Pinpoint the cell where the given text exists, returning its (X, Y) midpoint coordinate. 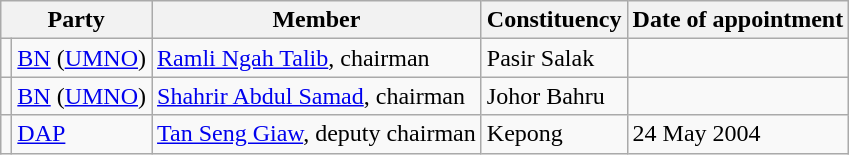
Ramli Ngah Talib, chairman (317, 58)
Pasir Salak (554, 58)
Member (317, 20)
Kepong (554, 134)
24 May 2004 (738, 134)
Johor Bahru (554, 96)
Constituency (554, 20)
DAP (82, 134)
Date of appointment (738, 20)
Tan Seng Giaw, deputy chairman (317, 134)
Party (76, 20)
Shahrir Abdul Samad, chairman (317, 96)
